Provide the [X, Y] coordinate of the cell's center where the given text is located.  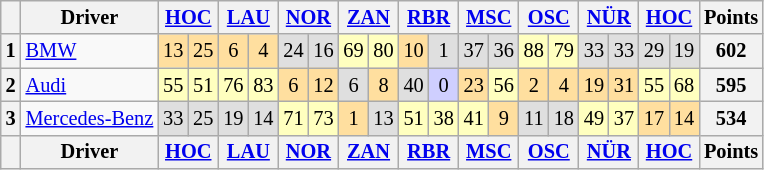
80 [384, 51]
71 [293, 118]
76 [233, 85]
56 [504, 85]
49 [594, 118]
595 [731, 85]
16 [323, 51]
10 [414, 51]
23 [474, 85]
69 [353, 51]
41 [474, 118]
3 [11, 118]
BMW [90, 51]
36 [504, 51]
29 [654, 51]
24 [293, 51]
602 [731, 51]
11 [534, 118]
38 [444, 118]
Audi [90, 85]
534 [731, 118]
68 [684, 85]
9 [504, 118]
88 [534, 51]
17 [654, 118]
12 [323, 85]
8 [384, 85]
31 [624, 85]
40 [414, 85]
Mercedes-Benz [90, 118]
18 [564, 118]
0 [444, 85]
73 [323, 118]
79 [564, 51]
83 [263, 85]
